Extract the (x, y) coordinate from the center of the cell holding the provided text.  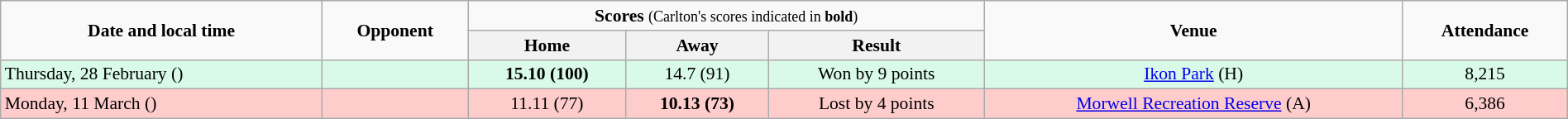
Lost by 4 points (877, 104)
Monday, 11 March () (162, 104)
10.13 (73) (697, 104)
Date and local time (162, 30)
Result (877, 45)
14.7 (91) (697, 74)
Ikon Park (H) (1193, 74)
6,386 (1485, 104)
11.11 (77) (547, 104)
Venue (1193, 30)
Won by 9 points (877, 74)
Thursday, 28 February () (162, 74)
Home (547, 45)
8,215 (1485, 74)
Attendance (1485, 30)
Scores (Carlton's scores indicated in bold) (726, 16)
Opponent (395, 30)
15.10 (100) (547, 74)
Morwell Recreation Reserve (A) (1193, 104)
Away (697, 45)
